Identify which cell holds the provided text, then report its [x, y] central coordinate. 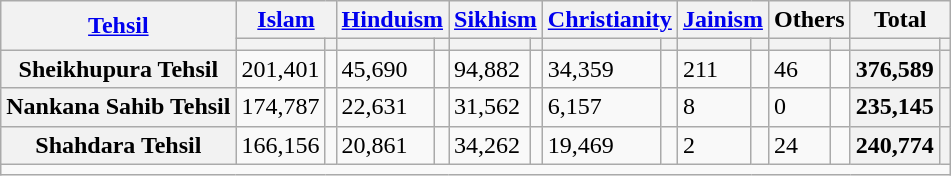
Jainism [722, 20]
94,882 [490, 69]
240,774 [894, 145]
Hinduism [392, 20]
24 [799, 145]
174,787 [280, 107]
201,401 [280, 69]
31,562 [490, 107]
Others [809, 20]
Nankana Sahib Tehsil [118, 107]
6,157 [601, 107]
Christianity [610, 20]
19,469 [601, 145]
Islam [286, 20]
46 [799, 69]
235,145 [894, 107]
166,156 [280, 145]
34,262 [490, 145]
Sikhism [496, 20]
376,589 [894, 69]
2 [714, 145]
Shahdara Tehsil [118, 145]
8 [714, 107]
Total [900, 20]
211 [714, 69]
Tehsil [118, 26]
0 [799, 107]
22,631 [385, 107]
34,359 [601, 69]
45,690 [385, 69]
20,861 [385, 145]
Sheikhupura Tehsil [118, 69]
